Locate the cell with the specified text and output its (X, Y) center coordinate. 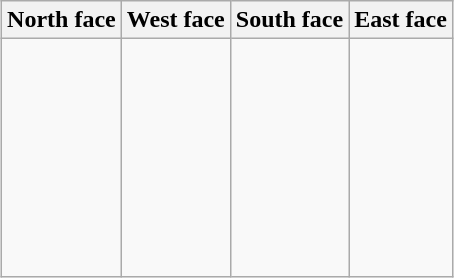
East face (401, 20)
West face (176, 20)
North face (62, 20)
South face (289, 20)
